From the cell containing the given text, extract its center point as [X, Y] coordinate. 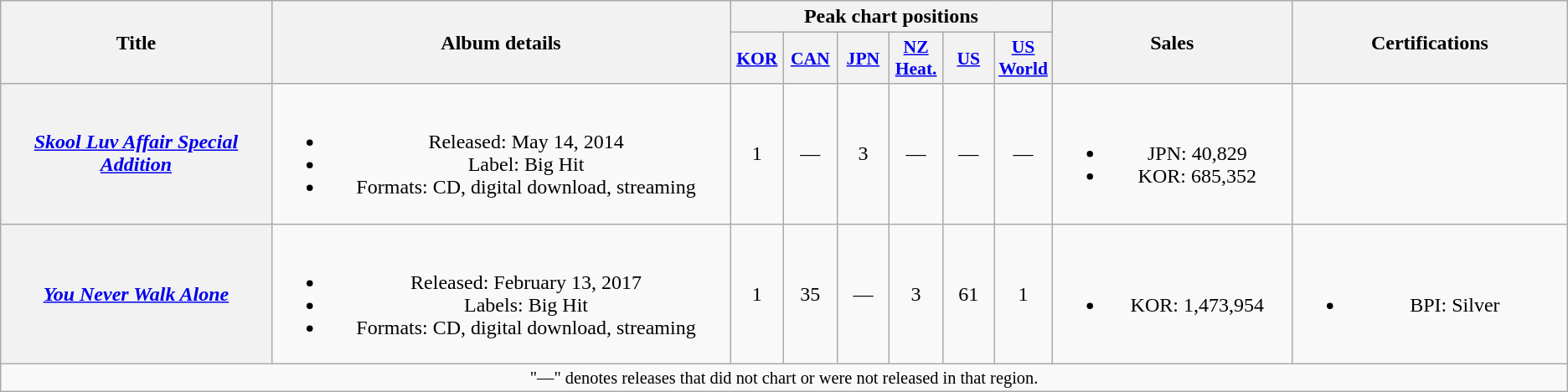
Peak chart positions [891, 17]
Certifications [1431, 42]
61 [968, 293]
US [968, 59]
NZHeat. [916, 59]
You Never Walk Alone [136, 293]
KOR [757, 59]
Title [136, 42]
Album details [501, 42]
JPN [863, 59]
35 [811, 293]
KOR: 1,473,954 [1173, 293]
Sales [1173, 42]
CAN [811, 59]
USWorld [1024, 59]
Released: May 14, 2014Label: Big HitFormats: CD, digital download, streaming [501, 154]
Released: February 13, 2017Labels: Big HitFormats: CD, digital download, streaming [501, 293]
"—" denotes releases that did not chart or were not released in that region. [784, 378]
Skool Luv Affair Special Addition [136, 154]
JPN: 40,829KOR: 685,352 [1173, 154]
BPI: Silver [1431, 293]
